Find where the given text appears and provide that cell's center as [x, y] coordinate. 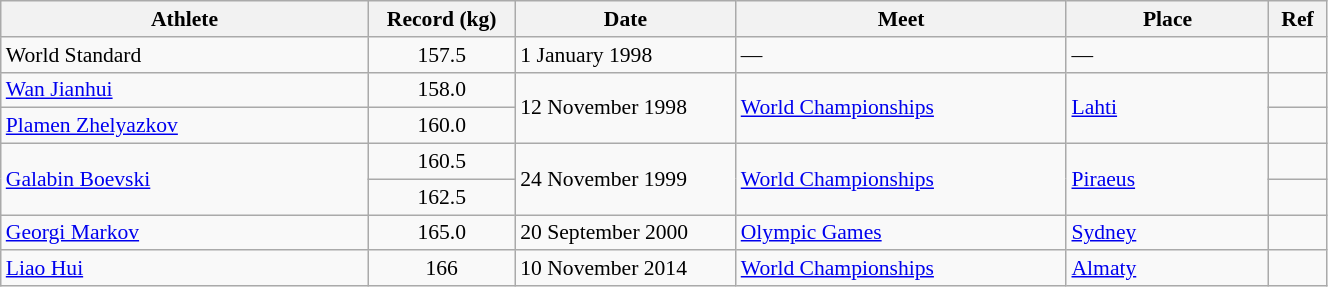
20 September 2000 [625, 233]
Ref [1298, 19]
Almaty [1167, 269]
Date [625, 19]
160.5 [442, 162]
160.0 [442, 126]
Record (kg) [442, 19]
157.5 [442, 55]
12 November 1998 [625, 108]
World Standard [184, 55]
Georgi Markov [184, 233]
10 November 2014 [625, 269]
165.0 [442, 233]
Plamen Zhelyazkov [184, 126]
Athlete [184, 19]
24 November 1999 [625, 180]
Liao Hui [184, 269]
Galabin Boevski [184, 180]
1 January 1998 [625, 55]
166 [442, 269]
Piraeus [1167, 180]
158.0 [442, 90]
162.5 [442, 197]
Olympic Games [902, 233]
Meet [902, 19]
Wan Jianhui [184, 90]
Sydney [1167, 233]
Lahti [1167, 108]
Place [1167, 19]
